Identify which cell holds the provided text, then report its (x, y) central coordinate. 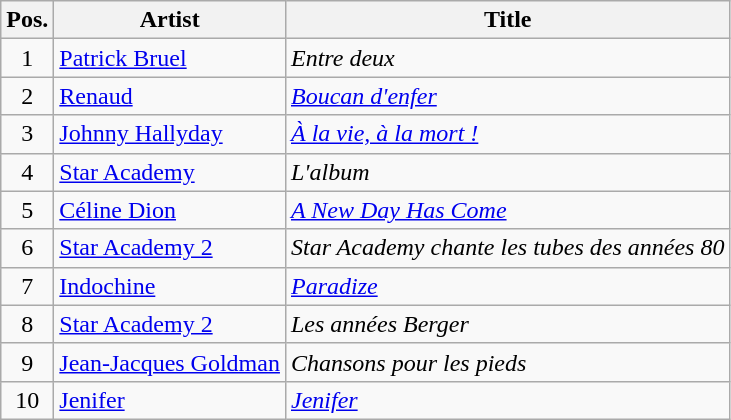
Renaud (170, 96)
9 (28, 362)
6 (28, 248)
Pos. (28, 20)
Céline Dion (170, 210)
Indochine (170, 286)
L'album (508, 172)
2 (28, 96)
5 (28, 210)
Boucan d'enfer (508, 96)
Entre deux (508, 58)
8 (28, 324)
Chansons pour les pieds (508, 362)
Johnny Hallyday (170, 134)
À la vie, à la mort ! (508, 134)
Patrick Bruel (170, 58)
1 (28, 58)
Star Academy chante les tubes des années 80 (508, 248)
10 (28, 400)
4 (28, 172)
3 (28, 134)
Paradize (508, 286)
Les années Berger (508, 324)
Star Academy (170, 172)
Title (508, 20)
Artist (170, 20)
A New Day Has Come (508, 210)
7 (28, 286)
Jean-Jacques Goldman (170, 362)
